Pinpoint the cell where the given text exists, returning its [x, y] midpoint coordinate. 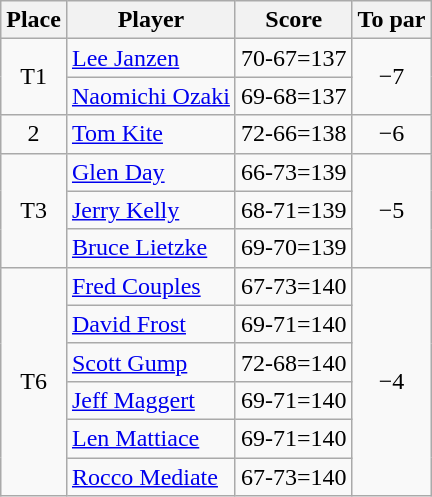
Lee Janzen [150, 58]
Jeff Maggert [150, 400]
Scott Gump [150, 362]
Place [34, 20]
Tom Kite [150, 134]
−6 [392, 134]
−4 [392, 381]
Jerry Kelly [150, 210]
66-73=139 [294, 172]
T6 [34, 381]
69-68=137 [294, 96]
Glen Day [150, 172]
Score [294, 20]
Rocco Mediate [150, 477]
72-66=138 [294, 134]
Bruce Lietzke [150, 248]
Naomichi Ozaki [150, 96]
70-67=137 [294, 58]
Player [150, 20]
Fred Couples [150, 286]
T3 [34, 210]
2 [34, 134]
69-70=139 [294, 248]
David Frost [150, 324]
−7 [392, 77]
To par [392, 20]
68-71=139 [294, 210]
T1 [34, 77]
−5 [392, 210]
72-68=140 [294, 362]
Len Mattiace [150, 438]
